Determine the (X, Y) coordinate at the center of the cell enclosing the given text.  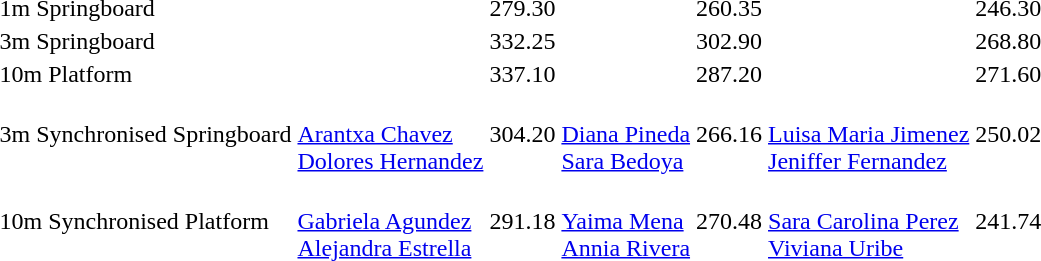
332.25 (522, 41)
266.16 (730, 134)
287.20 (730, 74)
Diana PinedaSara Bedoya (626, 134)
304.20 (522, 134)
337.10 (522, 74)
302.90 (730, 41)
Luisa Maria JimenezJeniffer Fernandez (869, 134)
Arantxa ChavezDolores Hernandez (390, 134)
